Return the [x, y] coordinate for the center point of the cell that contains the specified text.  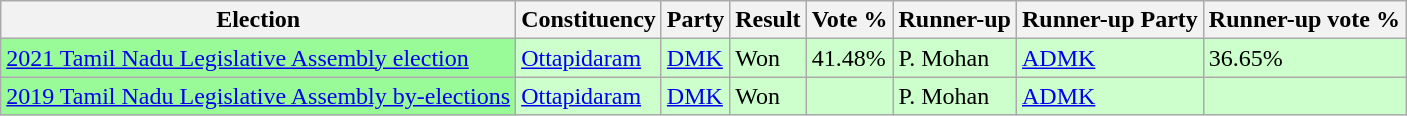
Party [695, 20]
Runner-up [955, 20]
41.48% [850, 58]
Result [768, 20]
36.65% [1304, 58]
Election [258, 20]
Constituency [589, 20]
Runner-up vote % [1304, 20]
2019 Tamil Nadu Legislative Assembly by-elections [258, 96]
2021 Tamil Nadu Legislative Assembly election [258, 58]
Runner-up Party [1110, 20]
Vote % [850, 20]
